Provide the (x, y) coordinate of the cell's center where the given text is located.  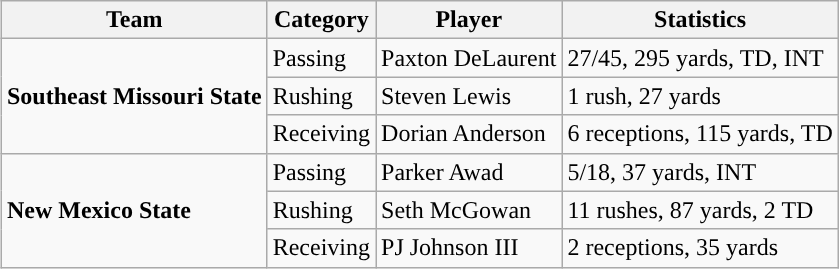
Statistics (700, 20)
Steven Lewis (469, 96)
6 receptions, 115 yards, TD (700, 134)
1 rush, 27 yards (700, 96)
PJ Johnson III (469, 248)
11 rushes, 87 yards, 2 TD (700, 210)
27/45, 295 yards, TD, INT (700, 58)
Category (321, 20)
Player (469, 20)
Dorian Anderson (469, 134)
2 receptions, 35 yards (700, 248)
5/18, 37 yards, INT (700, 172)
Southeast Missouri State (134, 96)
Paxton DeLaurent (469, 58)
New Mexico State (134, 210)
Team (134, 20)
Parker Awad (469, 172)
Seth McGowan (469, 210)
